Return (x, y) of the center of cell containing provided text 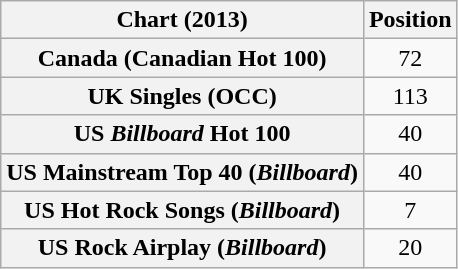
Chart (2013) (182, 20)
UK Singles (OCC) (182, 96)
US Billboard Hot 100 (182, 134)
72 (410, 58)
Position (410, 20)
7 (410, 210)
US Mainstream Top 40 (Billboard) (182, 172)
20 (410, 248)
Canada (Canadian Hot 100) (182, 58)
113 (410, 96)
US Rock Airplay (Billboard) (182, 248)
US Hot Rock Songs (Billboard) (182, 210)
